Extract the (x, y) coordinate from the center of the cell holding the provided text.  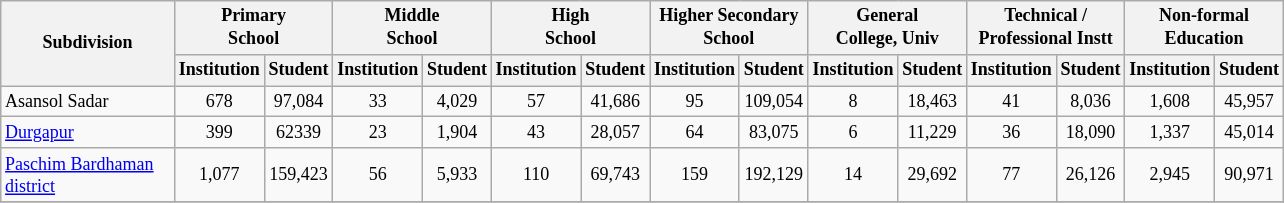
6 (853, 132)
Paschim Bardhaman district (88, 175)
33 (378, 102)
18,463 (932, 102)
26,126 (1090, 175)
83,075 (774, 132)
41,686 (616, 102)
Asansol Sadar (88, 102)
109,054 (774, 102)
43 (536, 132)
45,957 (1250, 102)
11,229 (932, 132)
36 (1011, 132)
HighSchool (570, 28)
23 (378, 132)
62339 (298, 132)
399 (219, 132)
Durgapur (88, 132)
MiddleSchool (412, 28)
5,933 (458, 175)
90,971 (1250, 175)
678 (219, 102)
Technical /Professional Instt (1045, 28)
1,608 (1170, 102)
4,029 (458, 102)
Non-formalEducation (1204, 28)
2,945 (1170, 175)
PrimarySchool (253, 28)
28,057 (616, 132)
110 (536, 175)
14 (853, 175)
1,077 (219, 175)
97,084 (298, 102)
41 (1011, 102)
77 (1011, 175)
159 (695, 175)
192,129 (774, 175)
8 (853, 102)
45,014 (1250, 132)
1,904 (458, 132)
159,423 (298, 175)
56 (378, 175)
Subdivision (88, 44)
18,090 (1090, 132)
64 (695, 132)
1,337 (1170, 132)
8,036 (1090, 102)
29,692 (932, 175)
GeneralCollege, Univ (887, 28)
95 (695, 102)
57 (536, 102)
Higher SecondarySchool (729, 28)
69,743 (616, 175)
